Find where the given text appears and provide that cell's center as [X, Y] coordinate. 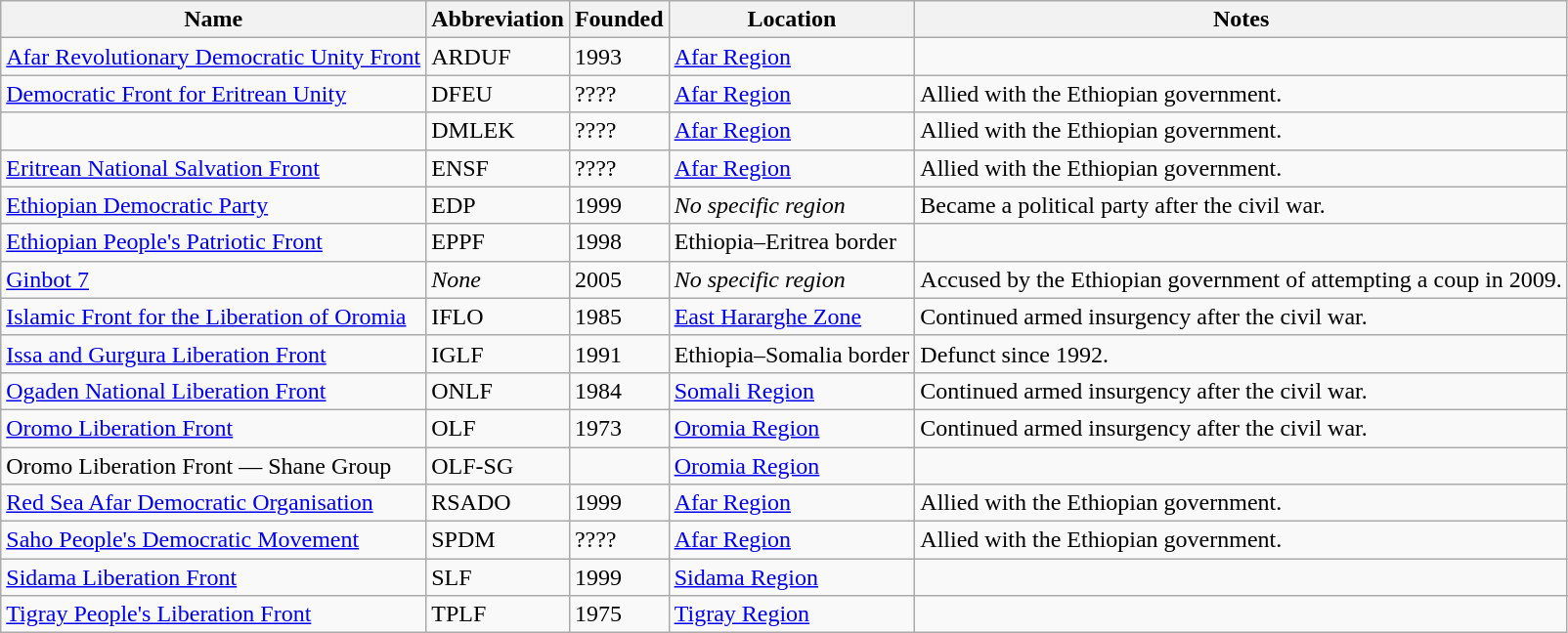
Red Sea Afar Democratic Organisation [213, 503]
Sidama Liberation Front [213, 577]
Location [792, 20]
1991 [619, 354]
1993 [619, 57]
IGLF [499, 354]
Sidama Region [792, 577]
DFEU [499, 94]
Ethiopia–Somalia border [792, 354]
1985 [619, 316]
2005 [619, 279]
Ogaden National Liberation Front [213, 391]
Name [213, 20]
SLF [499, 577]
ARDUF [499, 57]
Afar Revolutionary Democratic Unity Front [213, 57]
Founded [619, 20]
Became a political party after the civil war. [1241, 205]
Accused by the Ethiopian government of attempting a coup in 2009. [1241, 279]
Notes [1241, 20]
SPDM [499, 540]
Ethiopian Democratic Party [213, 205]
Saho People's Democratic Movement [213, 540]
Tigray People's Liberation Front [213, 614]
ENSF [499, 168]
East Hararghe Zone [792, 316]
Ethiopian People's Patriotic Front [213, 242]
EDP [499, 205]
TPLF [499, 614]
Oromo Liberation Front [213, 428]
DMLEK [499, 131]
Democratic Front for Eritrean Unity [213, 94]
Oromo Liberation Front — Shane Group [213, 466]
IFLO [499, 316]
Issa and Gurgura Liberation Front [213, 354]
Islamic Front for the Liberation of Oromia [213, 316]
1975 [619, 614]
1973 [619, 428]
1998 [619, 242]
Tigray Region [792, 614]
Defunct since 1992. [1241, 354]
Ginbot 7 [213, 279]
None [499, 279]
OLF [499, 428]
Eritrean National Salvation Front [213, 168]
ONLF [499, 391]
EPPF [499, 242]
OLF-SG [499, 466]
Somali Region [792, 391]
RSADO [499, 503]
Abbreviation [499, 20]
Ethiopia–Eritrea border [792, 242]
1984 [619, 391]
